Output the (x, y) coordinate of the center of the cell containing the given text.  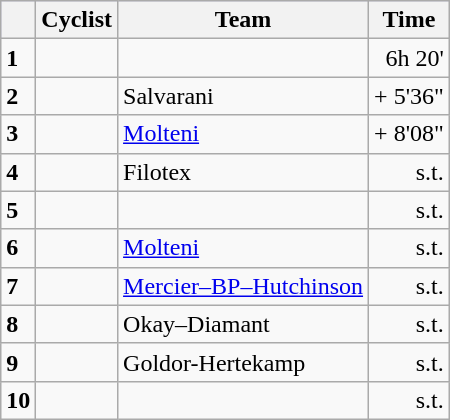
5 (18, 210)
+ 8'08" (410, 134)
6h 20' (410, 58)
4 (18, 172)
3 (18, 134)
Mercier–BP–Hutchinson (244, 286)
Okay–Diamant (244, 324)
6 (18, 248)
Filotex (244, 172)
Salvarani (244, 96)
Goldor-Hertekamp (244, 362)
9 (18, 362)
+ 5'36" (410, 96)
10 (18, 400)
Cyclist (77, 20)
2 (18, 96)
Time (410, 20)
8 (18, 324)
Team (244, 20)
7 (18, 286)
1 (18, 58)
